Determine the (x, y) coordinate at the center of the cell enclosing the given text.  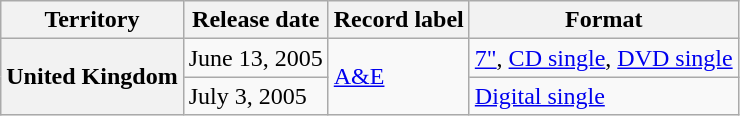
Territory (92, 20)
7", CD single, DVD single (604, 58)
Record label (398, 20)
Digital single (604, 96)
June 13, 2005 (256, 58)
Format (604, 20)
Release date (256, 20)
July 3, 2005 (256, 96)
A&E (398, 77)
United Kingdom (92, 77)
